Locate the cell with the specified text and output its [X, Y] center coordinate. 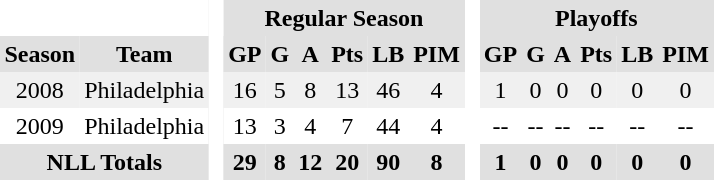
29 [245, 162]
Regular Season [344, 18]
3 [280, 126]
2008 [40, 90]
7 [348, 126]
NLL Totals [104, 162]
90 [388, 162]
16 [245, 90]
5 [280, 90]
20 [348, 162]
Season [40, 54]
46 [388, 90]
12 [310, 162]
44 [388, 126]
Team [144, 54]
2009 [40, 126]
Playoffs [596, 18]
